From the cell containing the given text, extract its center point as (X, Y) coordinate. 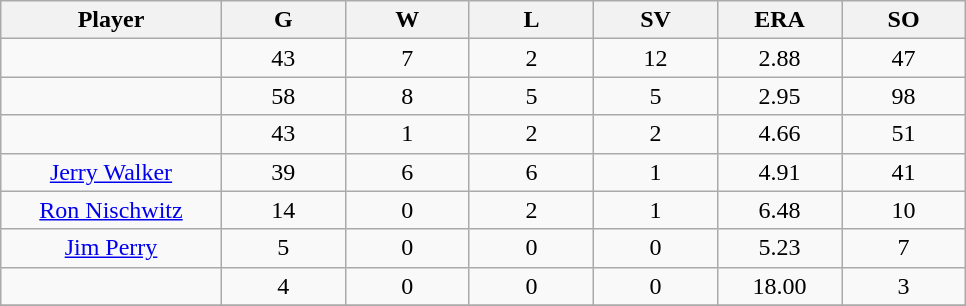
G (283, 20)
10 (904, 210)
41 (904, 172)
W (407, 20)
4.66 (779, 134)
4 (283, 286)
12 (655, 58)
98 (904, 96)
5.23 (779, 248)
58 (283, 96)
L (531, 20)
51 (904, 134)
3 (904, 286)
Jerry Walker (112, 172)
SV (655, 20)
Jim Perry (112, 248)
ERA (779, 20)
2.95 (779, 96)
8 (407, 96)
4.91 (779, 172)
39 (283, 172)
14 (283, 210)
Ron Nischwitz (112, 210)
6.48 (779, 210)
18.00 (779, 286)
Player (112, 20)
47 (904, 58)
2.88 (779, 58)
SO (904, 20)
